Output the (X, Y) coordinate of the center of the cell containing the given text.  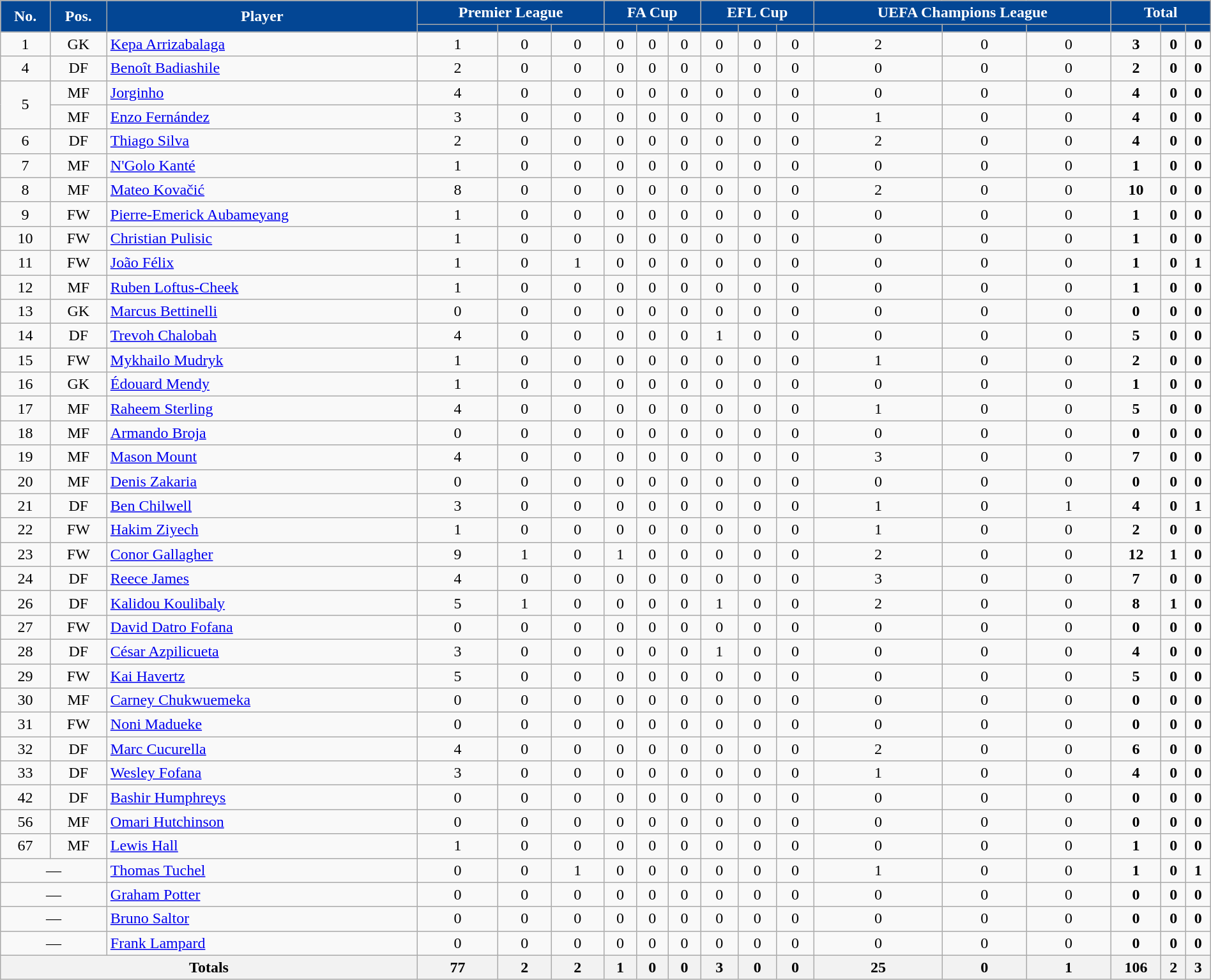
Édouard Mendy (262, 384)
106 (1136, 967)
Mason Mount (262, 457)
Player (262, 17)
Bashir Humphreys (262, 797)
Marc Cucurella (262, 749)
Lewis Hall (262, 846)
24 (26, 578)
Thomas Tuchel (262, 870)
N'Golo Kanté (262, 165)
17 (26, 409)
Thiago Silva (262, 141)
Conor Gallagher (262, 554)
Ruben Loftus-Cheek (262, 287)
16 (26, 384)
UEFA Champions League (963, 13)
26 (26, 603)
33 (26, 773)
Trevoh Chalobah (262, 336)
56 (26, 822)
67 (26, 846)
29 (26, 676)
Carney Chukwuemeka (262, 700)
João Félix (262, 262)
Raheem Sterling (262, 409)
Armando Broja (262, 433)
FA Cup (653, 13)
Denis Zakaria (262, 481)
77 (457, 967)
Mykhailo Mudryk (262, 360)
19 (26, 457)
Omari Hutchinson (262, 822)
31 (26, 725)
Kalidou Koulibaly (262, 603)
Reece James (262, 578)
30 (26, 700)
Bruno Saltor (262, 919)
13 (26, 312)
25 (879, 967)
Totals (209, 967)
David Datro Fofana (262, 627)
21 (26, 506)
Hakim Ziyech (262, 530)
20 (26, 481)
Christian Pulisic (262, 238)
14 (26, 336)
Noni Madueke (262, 725)
28 (26, 651)
22 (26, 530)
18 (26, 433)
27 (26, 627)
Pos. (78, 17)
Graham Potter (262, 894)
Ben Chilwell (262, 506)
Mateo Kovačić (262, 190)
Marcus Bettinelli (262, 312)
Enzo Fernández (262, 117)
23 (26, 554)
42 (26, 797)
Benoît Badiashile (262, 68)
32 (26, 749)
No. (26, 17)
11 (26, 262)
Kai Havertz (262, 676)
EFL Cup (758, 13)
Kepa Arrizabalaga (262, 44)
Total (1161, 13)
Frank Lampard (262, 943)
Premier League (511, 13)
Jorginho (262, 93)
Wesley Fofana (262, 773)
Pierre-Emerick Aubameyang (262, 214)
15 (26, 360)
César Azpilicueta (262, 651)
